Pinpoint the cell where the given text exists, returning its [x, y] midpoint coordinate. 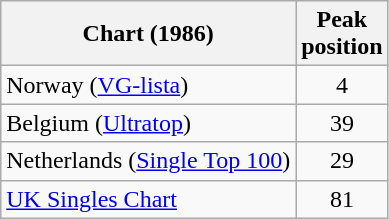
Belgium (Ultratop) [148, 123]
29 [342, 161]
Chart (1986) [148, 34]
Netherlands (Single Top 100) [148, 161]
Peakposition [342, 34]
Norway (VG-lista) [148, 85]
4 [342, 85]
39 [342, 123]
81 [342, 199]
UK Singles Chart [148, 199]
